Detect which cell encompasses the target text, then output its (X, Y) center coordinate. 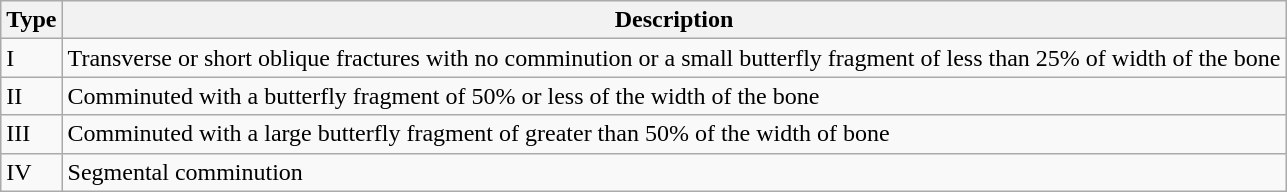
II (32, 96)
Comminuted with a butterfly fragment of 50% or less of the width of the bone (674, 96)
Description (674, 20)
Type (32, 20)
Segmental comminution (674, 172)
Comminuted with a large butterfly fragment of greater than 50% of the width of bone (674, 134)
III (32, 134)
I (32, 58)
IV (32, 172)
Transverse or short oblique fractures with no comminution or a small butterfly fragment of less than 25% of width of the bone (674, 58)
